From the cell containing the given text, extract its center point as [x, y] coordinate. 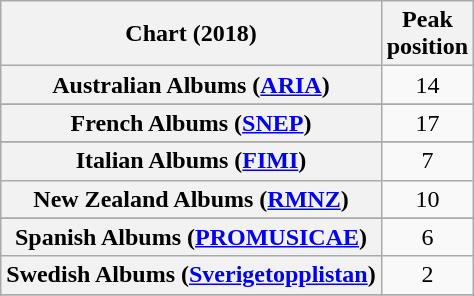
Australian Albums (ARIA) [191, 85]
New Zealand Albums (RMNZ) [191, 199]
7 [427, 161]
Italian Albums (FIMI) [191, 161]
17 [427, 123]
10 [427, 199]
Swedish Albums (Sverigetopplistan) [191, 275]
Peak position [427, 34]
2 [427, 275]
14 [427, 85]
Spanish Albums (PROMUSICAE) [191, 237]
French Albums (SNEP) [191, 123]
Chart (2018) [191, 34]
6 [427, 237]
